Identify which cell holds the provided text, then report its (x, y) central coordinate. 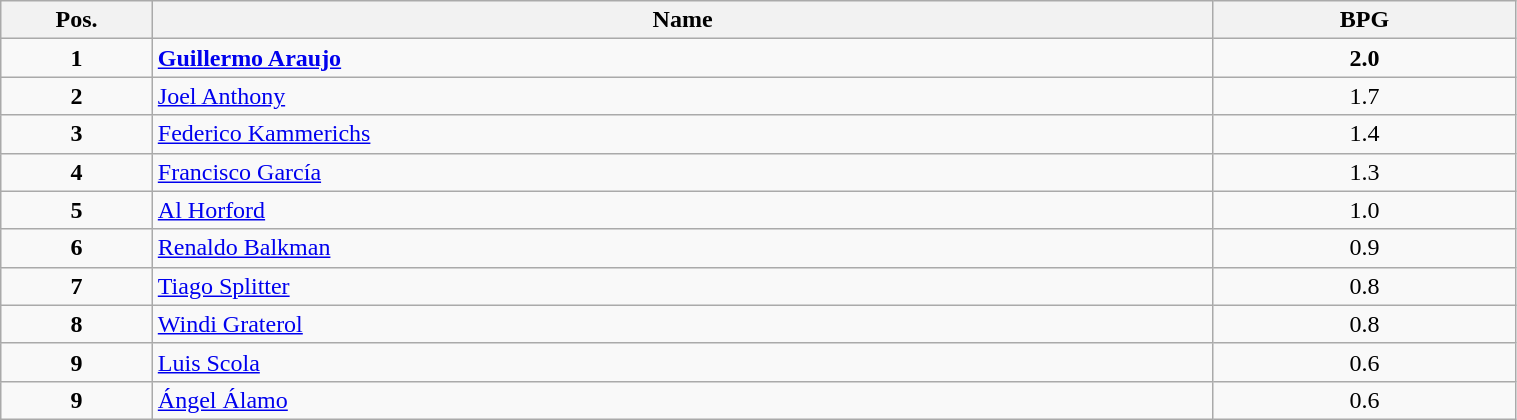
1.3 (1364, 172)
7 (77, 286)
4 (77, 172)
Guillermo Araujo (682, 58)
BPG (1364, 20)
Name (682, 20)
Tiago Splitter (682, 286)
1 (77, 58)
3 (77, 134)
1.7 (1364, 96)
0.9 (1364, 248)
2 (77, 96)
Ángel Álamo (682, 400)
Al Horford (682, 210)
Federico Kammerichs (682, 134)
Windi Graterol (682, 324)
1.0 (1364, 210)
6 (77, 248)
8 (77, 324)
Luis Scola (682, 362)
5 (77, 210)
2.0 (1364, 58)
1.4 (1364, 134)
Pos. (77, 20)
Joel Anthony (682, 96)
Francisco García (682, 172)
Renaldo Balkman (682, 248)
